Provide the [X, Y] coordinate of the cell's center where the given text is located.  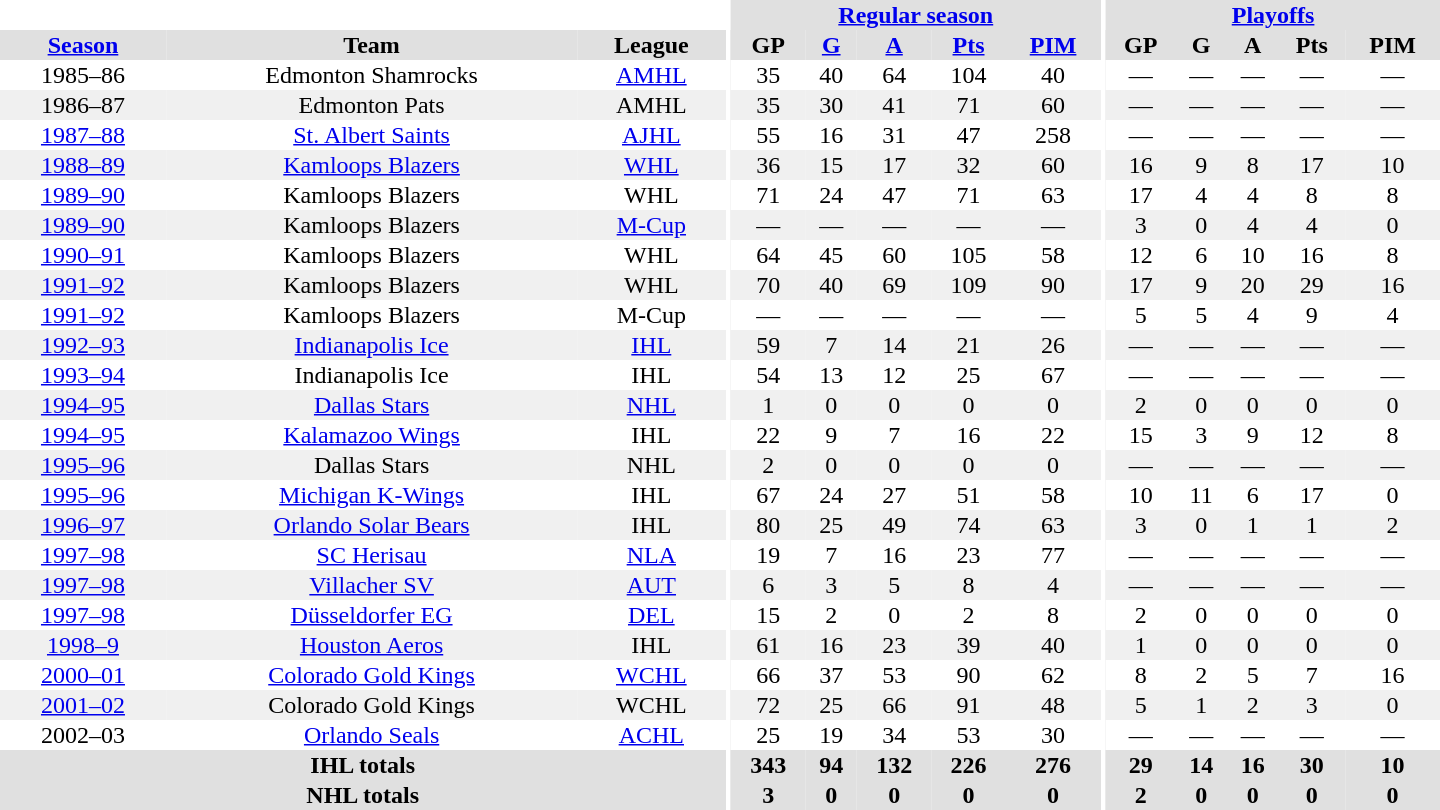
61 [768, 645]
74 [968, 525]
80 [768, 525]
1992–93 [83, 345]
59 [768, 345]
Kalamazoo Wings [372, 435]
276 [1054, 765]
Michigan K-Wings [372, 495]
104 [968, 75]
Team [372, 45]
2000–01 [83, 675]
31 [894, 135]
Houston Aeros [372, 645]
69 [894, 285]
62 [1054, 675]
48 [1054, 705]
St. Albert Saints [372, 135]
11 [1200, 495]
Regular season [916, 15]
26 [1054, 345]
SC Herisau [372, 555]
70 [768, 285]
226 [968, 765]
NHL totals [362, 795]
132 [894, 765]
1985–86 [83, 75]
1990–91 [83, 255]
Edmonton Shamrocks [372, 75]
IHL totals [362, 765]
ACHL [651, 735]
AJHL [651, 135]
Villacher SV [372, 585]
51 [968, 495]
37 [830, 675]
AUT [651, 585]
41 [894, 105]
94 [830, 765]
Edmonton Pats [372, 105]
109 [968, 285]
55 [768, 135]
20 [1252, 285]
NLA [651, 555]
1998–9 [83, 645]
34 [894, 735]
32 [968, 165]
258 [1054, 135]
49 [894, 525]
League [651, 45]
1987–88 [83, 135]
45 [830, 255]
2002–03 [83, 735]
1988–89 [83, 165]
54 [768, 375]
39 [968, 645]
91 [968, 705]
Season [83, 45]
77 [1054, 555]
1986–87 [83, 105]
72 [768, 705]
36 [768, 165]
27 [894, 495]
343 [768, 765]
Playoffs [1273, 15]
21 [968, 345]
Orlando Seals [372, 735]
1993–94 [83, 375]
105 [968, 255]
1996–97 [83, 525]
Orlando Solar Bears [372, 525]
13 [830, 375]
DEL [651, 615]
2001–02 [83, 705]
Düsseldorfer EG [372, 615]
